For the text-containing cell, return its midpoint in (x, y) coordinate format. 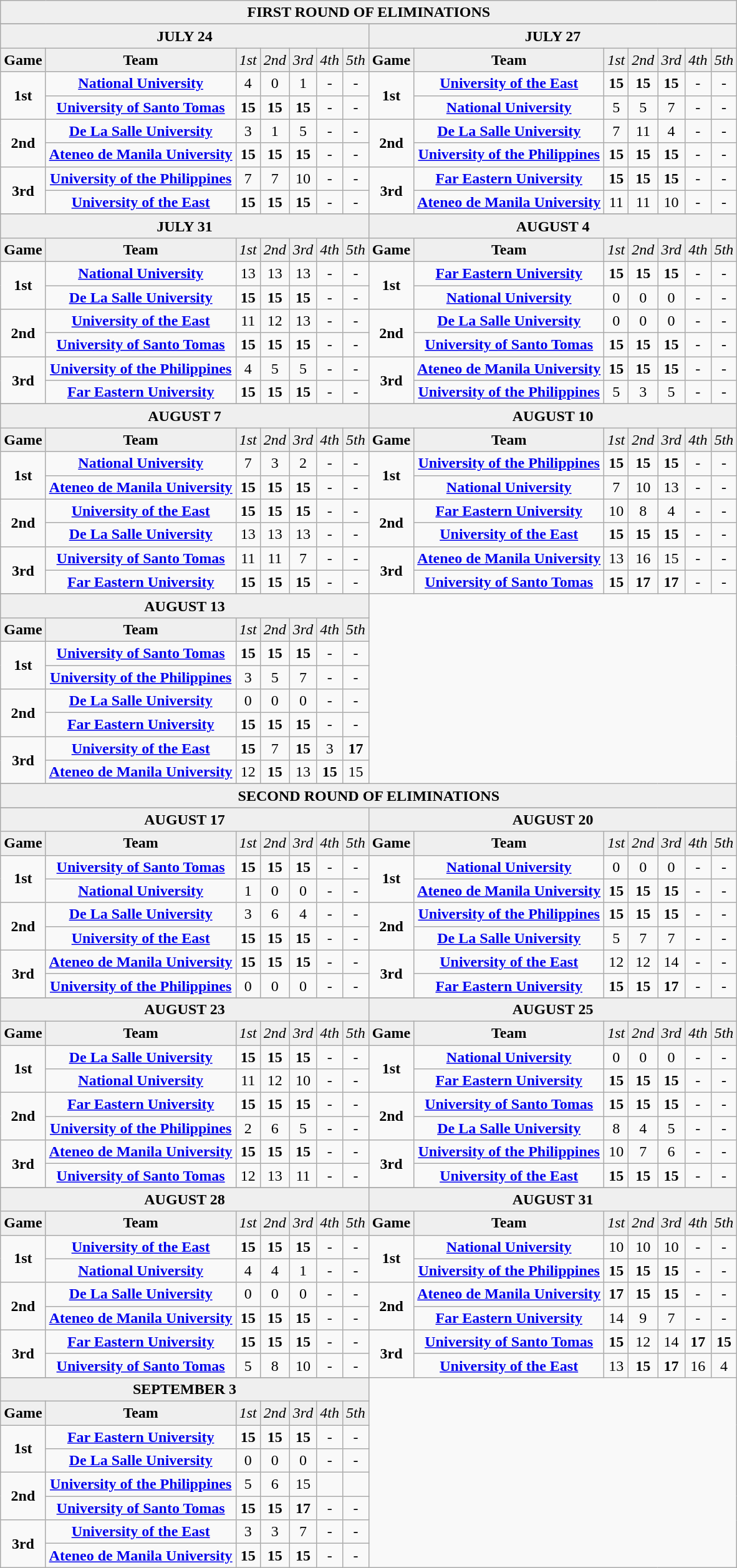
AUGUST 31 (552, 1199)
JULY 31 (185, 226)
AUGUST 17 (185, 820)
9 (643, 1318)
SEPTEMBER 3 (185, 1389)
AUGUST 10 (552, 416)
AUGUST 7 (185, 416)
AUGUST 23 (185, 1009)
AUGUST 25 (552, 1009)
AUGUST 13 (185, 606)
JULY 27 (552, 36)
AUGUST 4 (552, 226)
AUGUST 28 (185, 1199)
SECOND ROUND OF ELIMINATIONS (369, 796)
AUGUST 20 (552, 820)
FIRST ROUND OF ELIMINATIONS (369, 12)
JULY 24 (185, 36)
